Detect which cell encompasses the target text, then output its (X, Y) center coordinate. 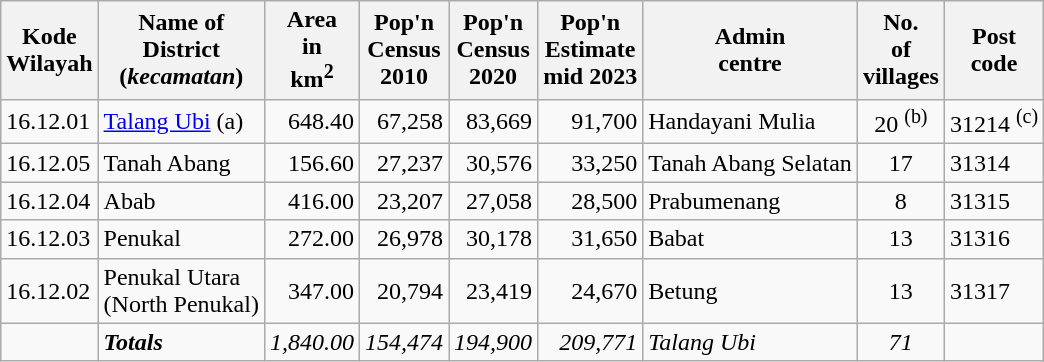
Tanah Abang Selatan (750, 163)
Betung (750, 290)
Talang Ubi (a) (181, 122)
31317 (994, 290)
Kode Wilayah (50, 50)
Postcode (994, 50)
Pop'nCensus2010 (404, 50)
416.00 (312, 201)
20,794 (404, 290)
83,669 (494, 122)
Pop'nCensus2020 (494, 50)
16.12.02 (50, 290)
31,650 (590, 239)
91,700 (590, 122)
1,840.00 (312, 342)
16.12.03 (50, 239)
27,058 (494, 201)
16.12.04 (50, 201)
8 (900, 201)
Prabumenang (750, 201)
67,258 (404, 122)
31314 (994, 163)
16.12.05 (50, 163)
31316 (994, 239)
Abab (181, 201)
156.60 (312, 163)
27,237 (404, 163)
No.ofvillages (900, 50)
Handayani Mulia (750, 122)
347.00 (312, 290)
Talang Ubi (750, 342)
71 (900, 342)
28,500 (590, 201)
Name ofDistrict(kecamatan) (181, 50)
209,771 (590, 342)
Pop'nEstimatemid 2023 (590, 50)
31214 (c) (994, 122)
23,419 (494, 290)
Penukal Utara (North Penukal) (181, 290)
23,207 (404, 201)
648.40 (312, 122)
272.00 (312, 239)
26,978 (404, 239)
Babat (750, 239)
30,178 (494, 239)
33,250 (590, 163)
Tanah Abang (181, 163)
31315 (994, 201)
194,900 (494, 342)
16.12.01 (50, 122)
Admin centre (750, 50)
Area inkm2 (312, 50)
17 (900, 163)
20 (b) (900, 122)
Totals (181, 342)
30,576 (494, 163)
154,474 (404, 342)
Penukal (181, 239)
24,670 (590, 290)
